Determine the [x, y] coordinate at the center of the cell enclosing the given text.  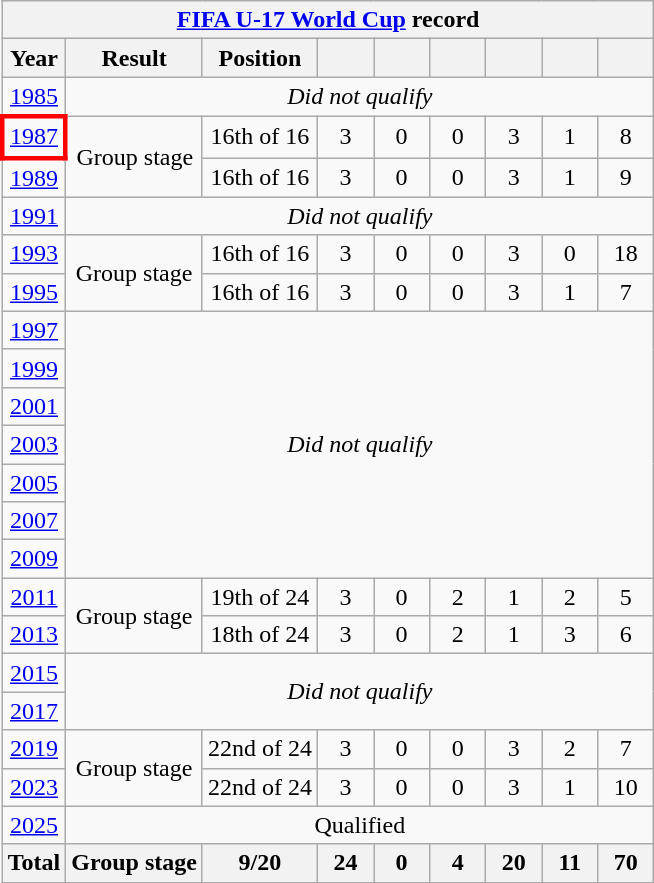
9 [626, 178]
2025 [34, 825]
2023 [34, 787]
9/20 [260, 863]
24 [345, 863]
4 [458, 863]
2011 [34, 597]
19th of 24 [260, 597]
18th of 24 [260, 635]
Year [34, 58]
FIFA U-17 World Cup record [328, 20]
20 [514, 863]
1995 [34, 292]
10 [626, 787]
2005 [34, 483]
2001 [34, 406]
2017 [34, 711]
18 [626, 254]
5 [626, 597]
11 [570, 863]
6 [626, 635]
2015 [34, 673]
1985 [34, 97]
1989 [34, 178]
Result [134, 58]
2003 [34, 444]
Position [260, 58]
2019 [34, 749]
8 [626, 136]
2009 [34, 559]
1999 [34, 368]
70 [626, 863]
Total [34, 863]
1987 [34, 136]
Qualified [360, 825]
2007 [34, 521]
1991 [34, 216]
1997 [34, 330]
2013 [34, 635]
1993 [34, 254]
